From the cell containing the given text, extract its center point as (X, Y) coordinate. 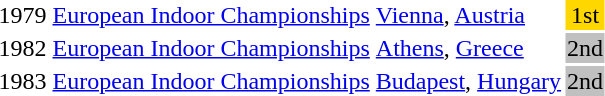
Budapest, Hungary (468, 81)
Athens, Greece (468, 48)
1st (586, 15)
Vienna, Austria (468, 15)
